Output the [x, y] coordinate of the center of the cell containing the given text.  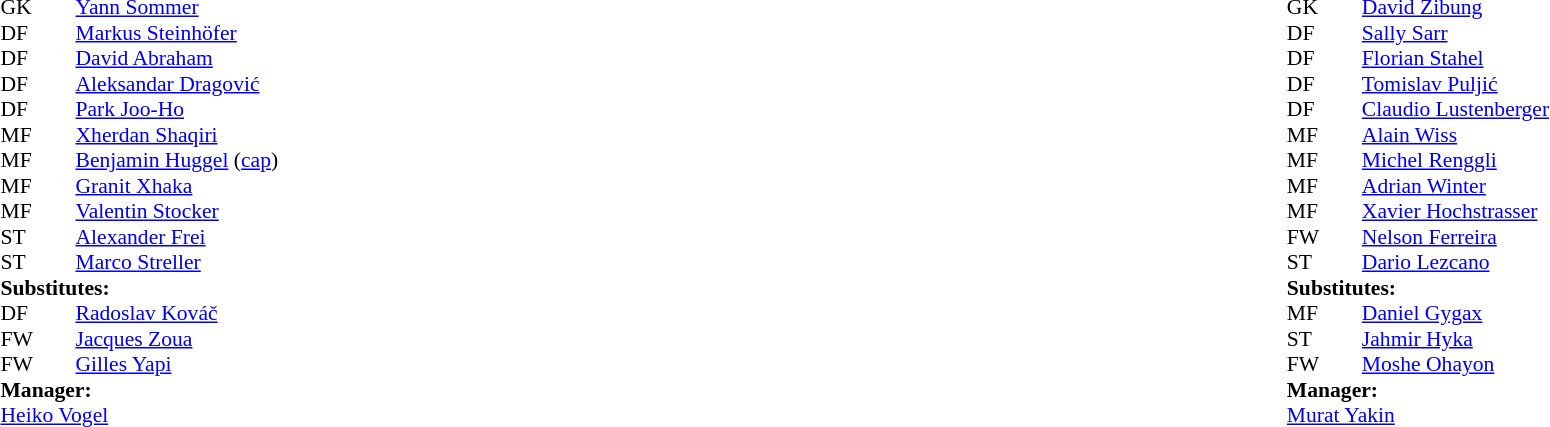
Xavier Hochstrasser [1456, 211]
Moshe Ohayon [1456, 365]
Marco Streller [178, 263]
Park Joo-Ho [178, 109]
Dario Lezcano [1456, 263]
Claudio Lustenberger [1456, 109]
Valentin Stocker [178, 211]
Xherdan Shaqiri [178, 135]
Adrian Winter [1456, 186]
Alain Wiss [1456, 135]
Daniel Gygax [1456, 313]
Granit Xhaka [178, 186]
Radoslav Kováč [178, 313]
David Abraham [178, 59]
Michel Renggli [1456, 161]
Gilles Yapi [178, 365]
Sally Sarr [1456, 33]
Jacques Zoua [178, 339]
Nelson Ferreira [1456, 237]
Alexander Frei [178, 237]
Tomislav Puljić [1456, 84]
Florian Stahel [1456, 59]
Jahmir Hyka [1456, 339]
Aleksandar Dragović [178, 84]
Benjamin Huggel (cap) [178, 161]
Markus Steinhöfer [178, 33]
